Locate the cell with the specified text and output its [x, y] center coordinate. 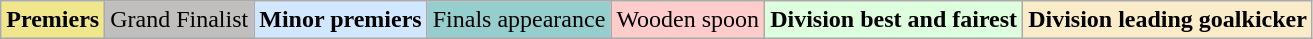
Finals appearance [519, 20]
Grand Finalist [180, 20]
Division leading goalkicker [1168, 20]
Wooden spoon [688, 20]
Premiers [53, 20]
Minor premiers [340, 20]
Division best and fairest [894, 20]
